Provide the [x, y] coordinate of the cell's center where the given text is located.  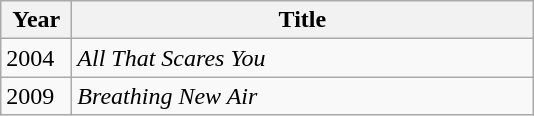
Title [302, 20]
2009 [36, 96]
Year [36, 20]
2004 [36, 58]
All That Scares You [302, 58]
Breathing New Air [302, 96]
